Identify which cell holds the provided text, then report its [X, Y] central coordinate. 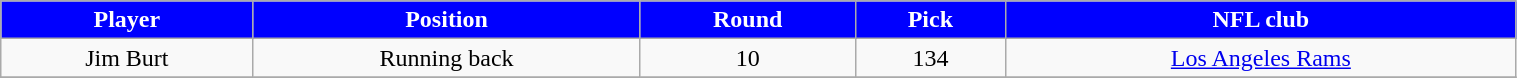
10 [748, 58]
Los Angeles Rams [1261, 58]
NFL club [1261, 20]
Jim Burt [127, 58]
Pick [930, 20]
Player [127, 20]
Running back [446, 58]
Round [748, 20]
Position [446, 20]
134 [930, 58]
